Locate the cell with the specified text and output its [X, Y] center coordinate. 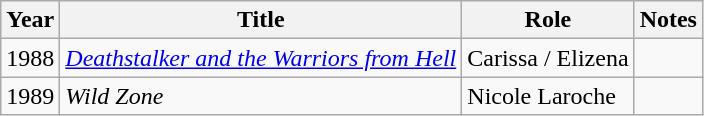
Title [261, 20]
Notes [668, 20]
Deathstalker and the Warriors from Hell [261, 58]
1988 [30, 58]
Nicole Laroche [548, 96]
Role [548, 20]
1989 [30, 96]
Carissa / Elizena [548, 58]
Year [30, 20]
Wild Zone [261, 96]
